Pinpoint the cell where the given text exists, returning its [X, Y] midpoint coordinate. 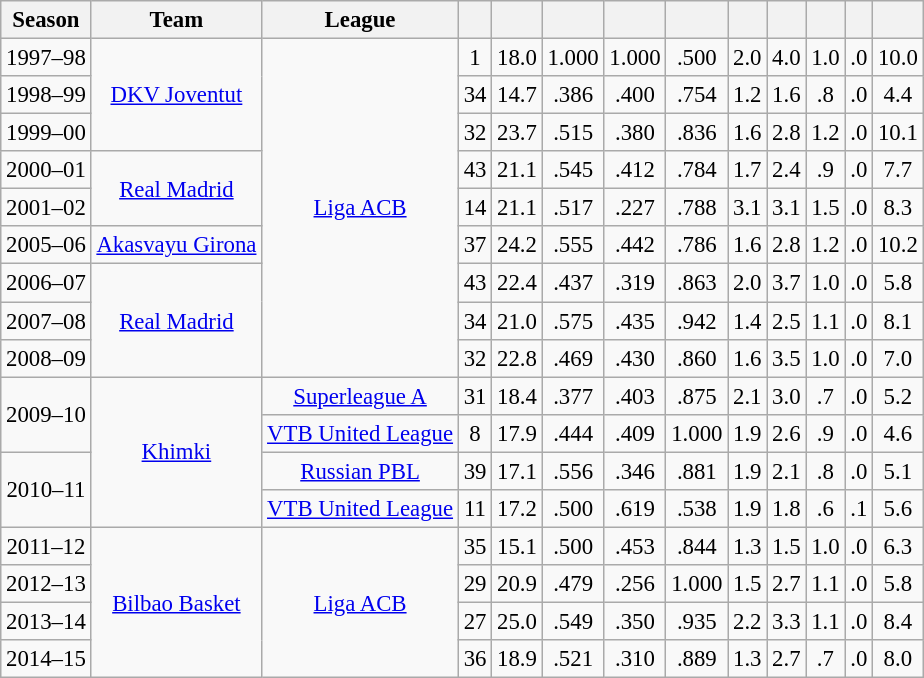
.935 [697, 621]
.788 [697, 208]
2010–11 [46, 490]
.430 [635, 358]
.1 [859, 509]
14.7 [517, 95]
3.3 [786, 621]
.386 [573, 95]
Team [176, 20]
.863 [697, 283]
.784 [697, 170]
.6 [826, 509]
8.3 [898, 208]
.549 [573, 621]
7.7 [898, 170]
4.6 [898, 433]
17.9 [517, 433]
.889 [697, 659]
.575 [573, 321]
2009–10 [46, 414]
.403 [635, 396]
.350 [635, 621]
.435 [635, 321]
35 [474, 546]
4.4 [898, 95]
15.1 [517, 546]
Bilbao Basket [176, 602]
2001–02 [46, 208]
17.2 [517, 509]
2.6 [786, 433]
.346 [635, 471]
.437 [573, 283]
.380 [635, 133]
2014–15 [46, 659]
1.8 [786, 509]
2013–14 [46, 621]
2.2 [748, 621]
.453 [635, 546]
39 [474, 471]
.754 [697, 95]
.400 [635, 95]
.517 [573, 208]
.875 [697, 396]
14 [474, 208]
.377 [573, 396]
.515 [573, 133]
23.7 [517, 133]
.227 [635, 208]
3.7 [786, 283]
2007–08 [46, 321]
.469 [573, 358]
24.2 [517, 245]
10.1 [898, 133]
2000–01 [46, 170]
8 [474, 433]
.836 [697, 133]
Season [46, 20]
.409 [635, 433]
36 [474, 659]
37 [474, 245]
1.7 [748, 170]
2012–13 [46, 584]
11 [474, 509]
.881 [697, 471]
.521 [573, 659]
.442 [635, 245]
2.4 [786, 170]
2011–12 [46, 546]
.310 [635, 659]
18.9 [517, 659]
.538 [697, 509]
.555 [573, 245]
.545 [573, 170]
6.3 [898, 546]
20.9 [517, 584]
Russian PBL [360, 471]
2006–07 [46, 283]
.444 [573, 433]
4.0 [786, 58]
1 [474, 58]
.860 [697, 358]
7.0 [898, 358]
27 [474, 621]
21.0 [517, 321]
25.0 [517, 621]
2008–09 [46, 358]
8.0 [898, 659]
5.6 [898, 509]
22.8 [517, 358]
22.4 [517, 283]
18.0 [517, 58]
18.4 [517, 396]
3.5 [786, 358]
2005–06 [46, 245]
.942 [697, 321]
1999–00 [46, 133]
.479 [573, 584]
3.0 [786, 396]
1.4 [748, 321]
.619 [635, 509]
League [360, 20]
17.1 [517, 471]
31 [474, 396]
5.1 [898, 471]
DKV Joventut [176, 96]
.556 [573, 471]
Khimki [176, 452]
Akasvayu Girona [176, 245]
29 [474, 584]
.256 [635, 584]
.412 [635, 170]
2.5 [786, 321]
1998–99 [46, 95]
Superleague A [360, 396]
8.4 [898, 621]
1997–98 [46, 58]
.319 [635, 283]
10.0 [898, 58]
.844 [697, 546]
5.2 [898, 396]
8.1 [898, 321]
.786 [697, 245]
10.2 [898, 245]
